Determine the (x, y) coordinate at the center of the cell enclosing the given text.  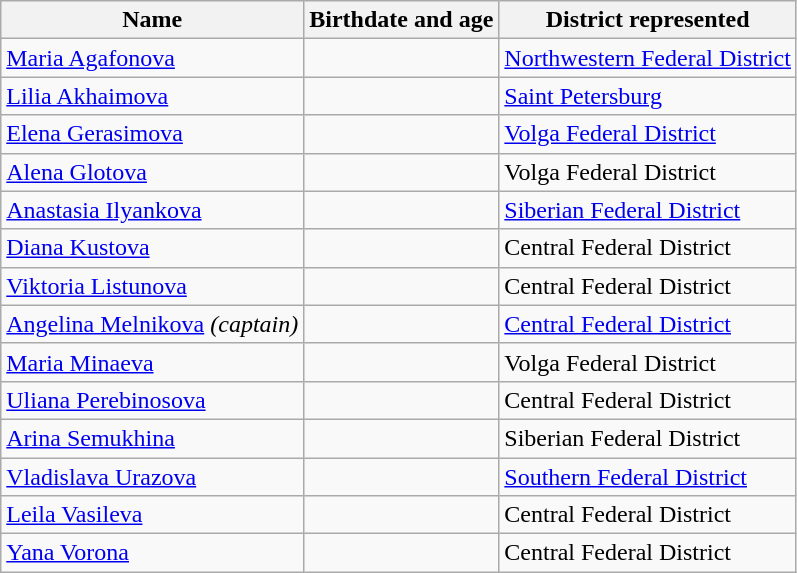
Name (152, 20)
Maria Agafonova (152, 58)
Lilia Akhaimova (152, 96)
Diana Kustova (152, 248)
Northwestern Federal District (648, 58)
Vladislava Urazova (152, 477)
Maria Minaeva (152, 362)
Yana Vorona (152, 553)
Arina Semukhina (152, 438)
Southern Federal District (648, 477)
Leila Vasileva (152, 515)
Elena Gerasimova (152, 134)
Birthdate and age (402, 20)
Angelina Melnikova (captain) (152, 324)
Saint Petersburg (648, 96)
Alena Glotova (152, 172)
Anastasia Ilyankova (152, 210)
Viktoria Listunova (152, 286)
District represented (648, 20)
Uliana Perebinosova (152, 400)
